For the text-containing cell, return its midpoint in [X, Y] coordinate format. 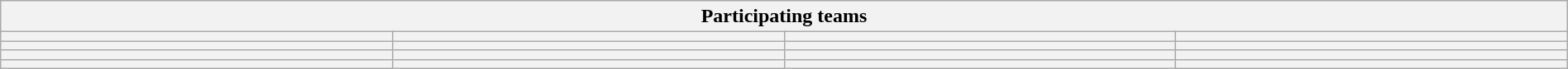
Participating teams [784, 16]
